For the text-containing cell, return its midpoint in [X, Y] coordinate format. 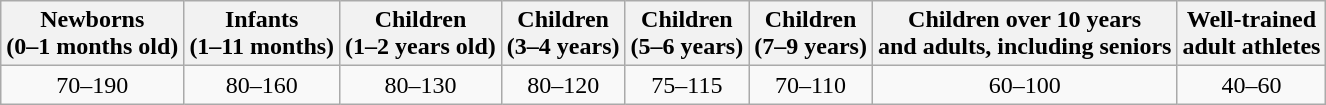
Children(7–9 years) [811, 34]
Children(3–4 years) [563, 34]
70–190 [92, 85]
80–120 [563, 85]
Well-trainedadult athletes [1252, 34]
75–115 [687, 85]
Children over 10 yearsand adults, including seniors [1024, 34]
70–110 [811, 85]
60–100 [1024, 85]
40–60 [1252, 85]
80–130 [421, 85]
Newborns(0–1 months old) [92, 34]
Children(1–2 years old) [421, 34]
Children(5–6 years) [687, 34]
Infants(1–11 months) [262, 34]
80–160 [262, 85]
